From the cell containing the given text, extract its center point as (x, y) coordinate. 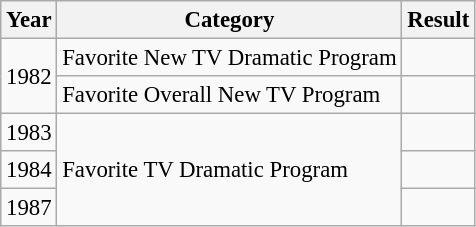
1983 (29, 133)
Favorite TV Dramatic Program (230, 170)
1984 (29, 170)
Favorite Overall New TV Program (230, 95)
Favorite New TV Dramatic Program (230, 58)
1987 (29, 208)
Category (230, 20)
Year (29, 20)
1982 (29, 76)
Result (438, 20)
